For the text-containing cell, return its midpoint in (X, Y) coordinate format. 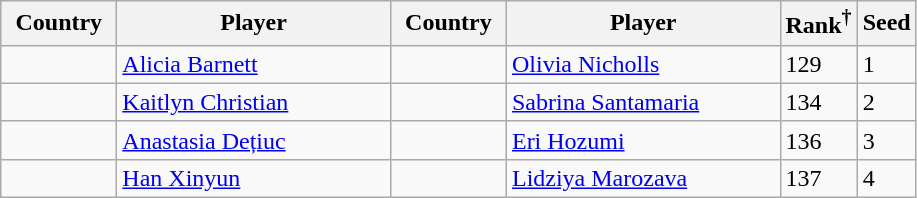
2 (886, 102)
Eri Hozumi (643, 140)
137 (818, 178)
Kaitlyn Christian (254, 102)
Anastasia Dețiuc (254, 140)
3 (886, 140)
136 (818, 140)
4 (886, 178)
1 (886, 64)
Han Xinyun (254, 178)
134 (818, 102)
Rank† (818, 24)
Sabrina Santamaria (643, 102)
Lidziya Marozava (643, 178)
Seed (886, 24)
Olivia Nicholls (643, 64)
Alicia Barnett (254, 64)
129 (818, 64)
